Return the [x, y] coordinate for the center point of the cell that contains the specified text.  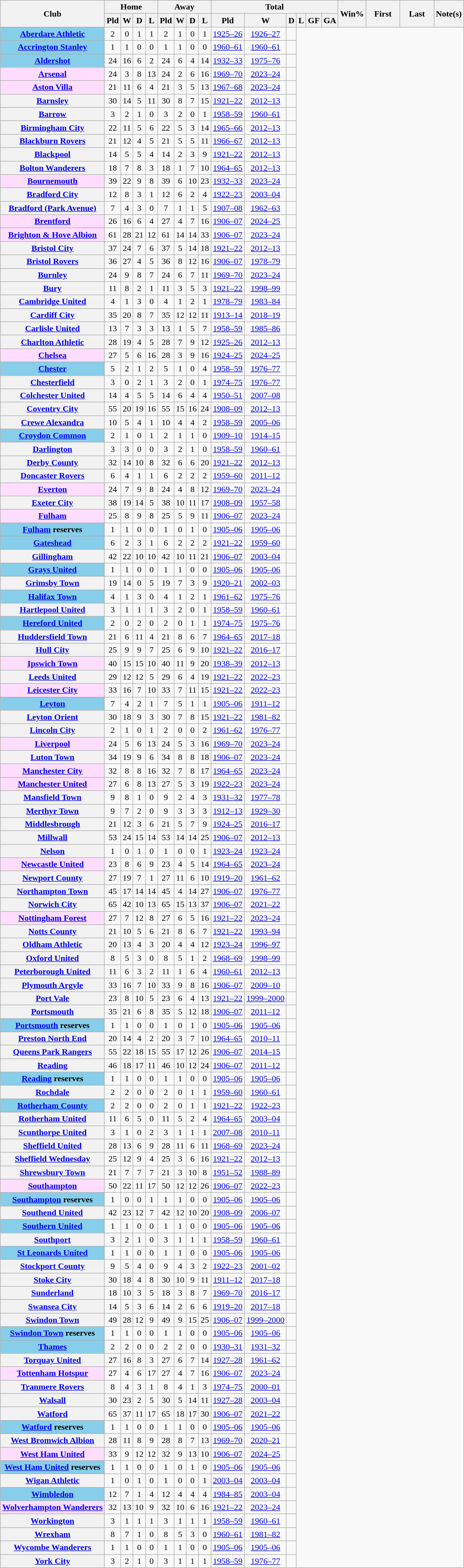
Aston Villa [52, 87]
Wigan Athletic [52, 1481]
Reading [52, 1065]
Oldham Athletic [52, 945]
Fulham [52, 516]
2006–07 [266, 1213]
Halifax Town [52, 597]
1962–63 [266, 208]
Swansea City [52, 1306]
Blackburn Rovers [52, 141]
Wimbledon [52, 1494]
1929–30 [266, 811]
Chelsea [52, 355]
Charlton Athletic [52, 342]
Plymouth Argyle [52, 985]
Nottingham Forest [52, 918]
West Ham United reserves [52, 1467]
Sheffield Wednesday [52, 1159]
Aberdare Athletic [52, 34]
Fulham reserves [52, 529]
Stockport County [52, 1266]
1984–85 [228, 1494]
York City [52, 1561]
Cardiff City [52, 315]
Birmingham City [52, 127]
1930–31 [228, 1347]
1907–08 [228, 208]
Hull City [52, 650]
Note(s) [449, 14]
Colchester United [52, 396]
Arsenal [52, 74]
Reading reserves [52, 1079]
Leyton [52, 704]
Rotherham County [52, 1106]
Huddersfield Town [52, 637]
1926–27 [266, 34]
Southampton reserves [52, 1199]
1920–21 [228, 583]
Nelson [52, 851]
Exeter City [52, 503]
1913–14 [228, 315]
Northampton Town [52, 891]
Manchester United [52, 784]
Hartlepool United [52, 610]
1966–67 [228, 141]
Win% [352, 14]
2014–15 [266, 1052]
1988–89 [266, 1172]
Southern United [52, 1226]
Scunthorpe United [52, 1132]
Rotherham United [52, 1119]
Workington [52, 1521]
Wolverhampton Wanderers [52, 1507]
1983–84 [266, 302]
Doncaster Rovers [52, 476]
Aldershot [52, 61]
1938–39 [228, 663]
Preston North End [52, 1039]
Swindon Town [52, 1320]
West Bromwich Albion [52, 1440]
Gateshead [52, 543]
Coventry City [52, 409]
Bradford City [52, 195]
1912–13 [228, 811]
Mansfield Town [52, 797]
Cambridge United [52, 302]
Peterborough United [52, 971]
Millwall [52, 838]
Darlington [52, 449]
Barrow [52, 114]
1993–94 [266, 931]
2018–19 [266, 315]
Southport [52, 1239]
Bristol City [52, 248]
Bolton Wanderers [52, 168]
Thames [52, 1347]
Oxford United [52, 958]
GA [330, 20]
1985–86 [266, 328]
Hereford United [52, 623]
Sheffield United [52, 1146]
Everton [52, 489]
GF [314, 20]
St Leonards United [52, 1253]
Crewe Alexandra [52, 422]
Merthyr Town [52, 811]
Leicester City [52, 690]
1977–78 [266, 797]
Queens Park Rangers [52, 1052]
Newcastle United [52, 864]
Lincoln City [52, 730]
First [383, 14]
Burnley [52, 275]
1951–52 [228, 1172]
Tottenham Hotspur [52, 1373]
Wrexham [52, 1534]
Leyton Orient [52, 717]
Derby County [52, 462]
1965–66 [228, 127]
Bristol Rovers [52, 262]
Walsall [52, 1400]
2000–01 [266, 1387]
Gillingham [52, 556]
Brighton & Hove Albion [52, 235]
Bradford (Park Avenue) [52, 208]
Watford [52, 1413]
2002–03 [266, 583]
1967–68 [228, 87]
Notts County [52, 931]
Brentford [52, 221]
1909–10 [228, 436]
Grimsby Town [52, 583]
Barnsley [52, 101]
Sunderland [52, 1293]
Shrewsbury Town [52, 1172]
Grays United [52, 569]
Total [275, 7]
2005–06 [266, 422]
Accrington Stanley [52, 47]
Torquay United [52, 1360]
Portsmouth reserves [52, 1025]
1957–58 [266, 503]
2020–21 [266, 1440]
Croydon Common [52, 436]
Blackpool [52, 154]
Portsmouth [52, 1012]
Southampton [52, 1186]
Away [185, 7]
Ipswich Town [52, 663]
Port Vale [52, 998]
Club [52, 14]
West Ham United [52, 1454]
Middlesbrough [52, 824]
Manchester City [52, 770]
Carlisle United [52, 328]
Norwich City [52, 905]
Swindon Town reserves [52, 1333]
Chesterfield [52, 382]
Chester [52, 369]
Tranmere Rovers [52, 1387]
Home [131, 7]
Newport County [52, 878]
Liverpool [52, 744]
Bury [52, 288]
1914–15 [266, 436]
Southend United [52, 1213]
Wycombe Wanderers [52, 1548]
1950–51 [228, 396]
1996–97 [266, 945]
Stoke City [52, 1280]
Bournemouth [52, 181]
Last [417, 14]
Watford reserves [52, 1427]
Leeds United [52, 677]
2001–02 [266, 1266]
Luton Town [52, 757]
2009–10 [266, 985]
Rochdale [52, 1092]
